Provide the (X, Y) coordinate of the cell's center where the given text is located.  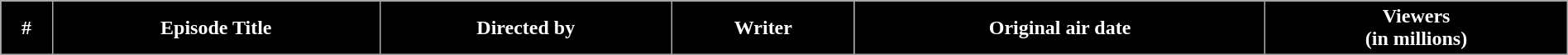
Viewers(in millions) (1416, 28)
Episode Title (216, 28)
# (26, 28)
Writer (762, 28)
Directed by (526, 28)
Original air date (1059, 28)
